Identify which cell holds the provided text, then report its (x, y) central coordinate. 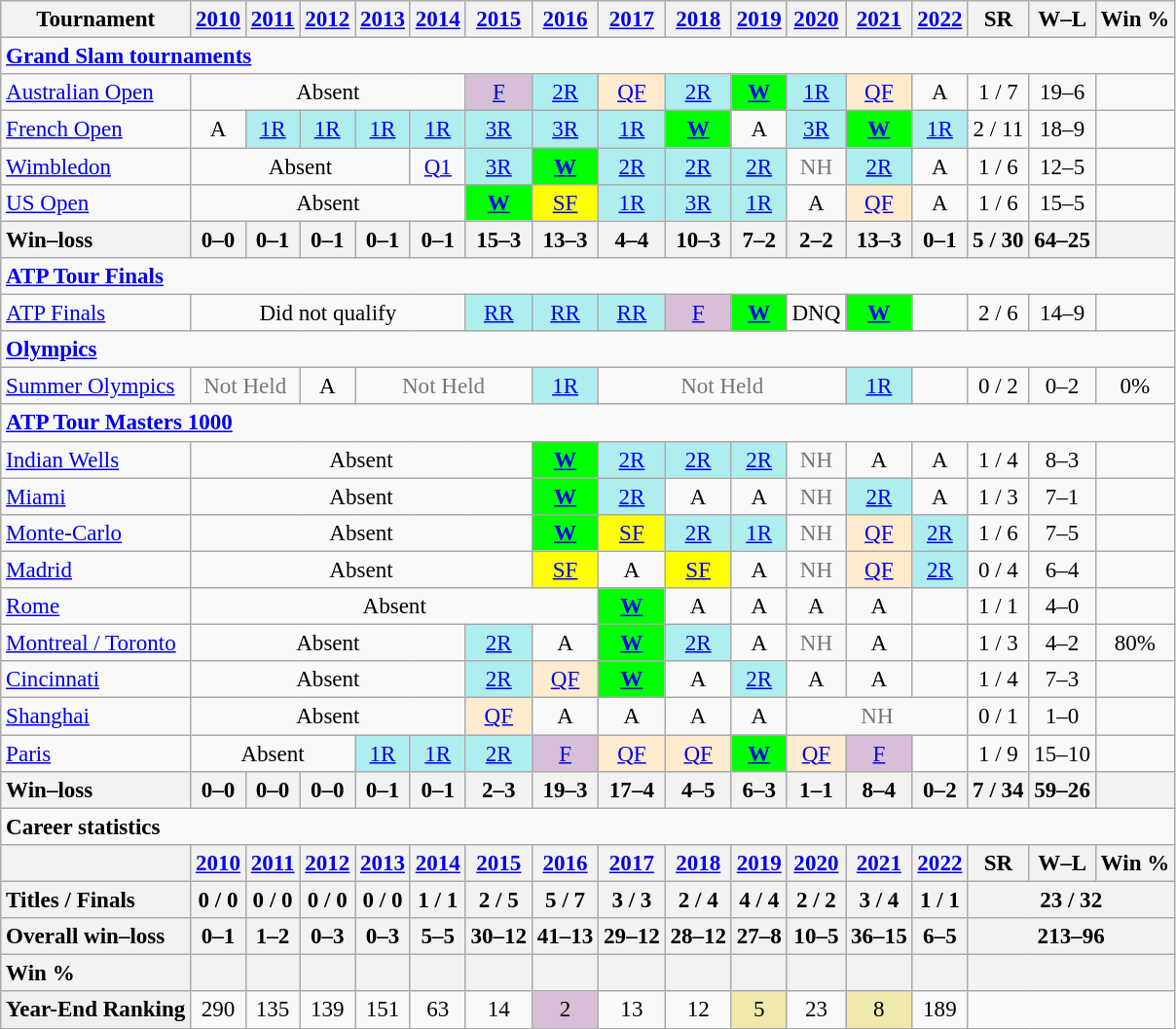
2 / 5 (498, 900)
8 (879, 1011)
Year-End Ranking (95, 1011)
7–5 (1062, 533)
2 / 6 (999, 313)
Titles / Finals (95, 900)
3 / 3 (632, 900)
2 / 2 (816, 900)
1 / 7 (999, 92)
2–3 (498, 790)
30–12 (498, 937)
Did not qualify (329, 313)
12 (698, 1011)
14–9 (1062, 313)
DNQ (816, 313)
ATP Finals (95, 313)
28–12 (698, 937)
4–0 (1062, 606)
2 (565, 1011)
14 (498, 1011)
13 (632, 1011)
64–25 (1062, 239)
Career statistics (588, 827)
290 (218, 1011)
6–5 (940, 937)
29–12 (632, 937)
5 / 30 (999, 239)
ATP Tour Masters 1000 (588, 423)
135 (273, 1011)
0 / 2 (999, 386)
7–3 (1062, 680)
5 (759, 1011)
139 (327, 1011)
Q1 (438, 166)
23 (816, 1011)
17–4 (632, 790)
5–5 (438, 937)
15–5 (1062, 203)
Paris (95, 753)
8–4 (879, 790)
23 / 32 (1071, 900)
80% (1135, 643)
4–5 (698, 790)
4–4 (632, 239)
2 / 4 (698, 900)
19–3 (565, 790)
Olympics (588, 349)
151 (384, 1011)
63 (438, 1011)
US Open (95, 203)
12–5 (1062, 166)
Overall win–loss (95, 937)
6–4 (1062, 570)
1–0 (1062, 717)
36–15 (879, 937)
59–26 (1062, 790)
0 / 1 (999, 717)
213–96 (1071, 937)
4 / 4 (759, 900)
Tournament (95, 19)
Madrid (95, 570)
Summer Olympics (95, 386)
ATP Tour Finals (588, 276)
Cincinnati (95, 680)
1–2 (273, 937)
6–3 (759, 790)
15–3 (498, 239)
1–1 (816, 790)
4–2 (1062, 643)
Montreal / Toronto (95, 643)
Monte-Carlo (95, 533)
1 / 9 (999, 753)
Miami (95, 496)
Rome (95, 606)
Indian Wells (95, 459)
Wimbledon (95, 166)
2–2 (816, 239)
27–8 (759, 937)
7–2 (759, 239)
Australian Open (95, 92)
0 / 4 (999, 570)
2 / 11 (999, 129)
7–1 (1062, 496)
0% (1135, 386)
189 (940, 1011)
41–13 (565, 937)
5 / 7 (565, 900)
19–6 (1062, 92)
Shanghai (95, 717)
7 / 34 (999, 790)
15–10 (1062, 753)
18–9 (1062, 129)
3 / 4 (879, 900)
French Open (95, 129)
8–3 (1062, 459)
Grand Slam tournaments (588, 56)
10–5 (816, 937)
10–3 (698, 239)
